Pinpoint the cell where the given text exists, returning its (x, y) midpoint coordinate. 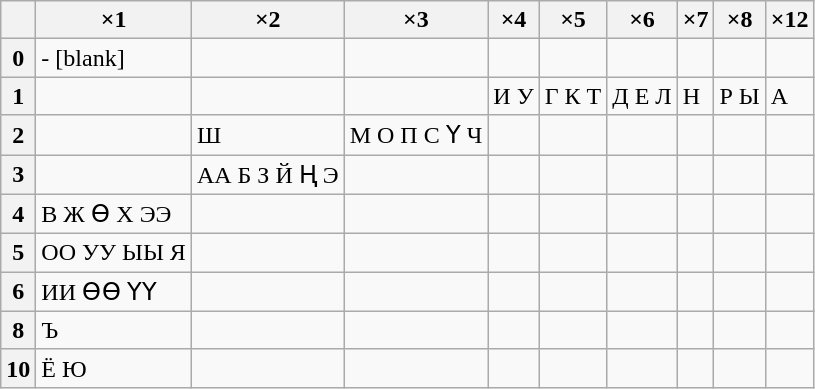
×1 (114, 20)
×2 (268, 20)
6 (18, 292)
- [blank] (114, 58)
ИИ ӨӨ ҮҮ (114, 292)
Н (696, 96)
×3 (416, 20)
Р Ы (740, 96)
×4 (514, 20)
АА Б З Й Ң Э (268, 174)
8 (18, 330)
4 (18, 214)
0 (18, 58)
2 (18, 135)
3 (18, 174)
Д Е Л (642, 96)
1 (18, 96)
М О П С Ү Ч (416, 135)
10 (18, 368)
×7 (696, 20)
×5 (573, 20)
5 (18, 253)
Ш (268, 135)
×6 (642, 20)
А (790, 96)
ОО УУ ЫЫ Я (114, 253)
×8 (740, 20)
И У (514, 96)
Ё Ю (114, 368)
×12 (790, 20)
В Ж Ө Х ЭЭ (114, 214)
Ъ (114, 330)
Г К Т (573, 96)
